For the text-containing cell, return its midpoint in (x, y) coordinate format. 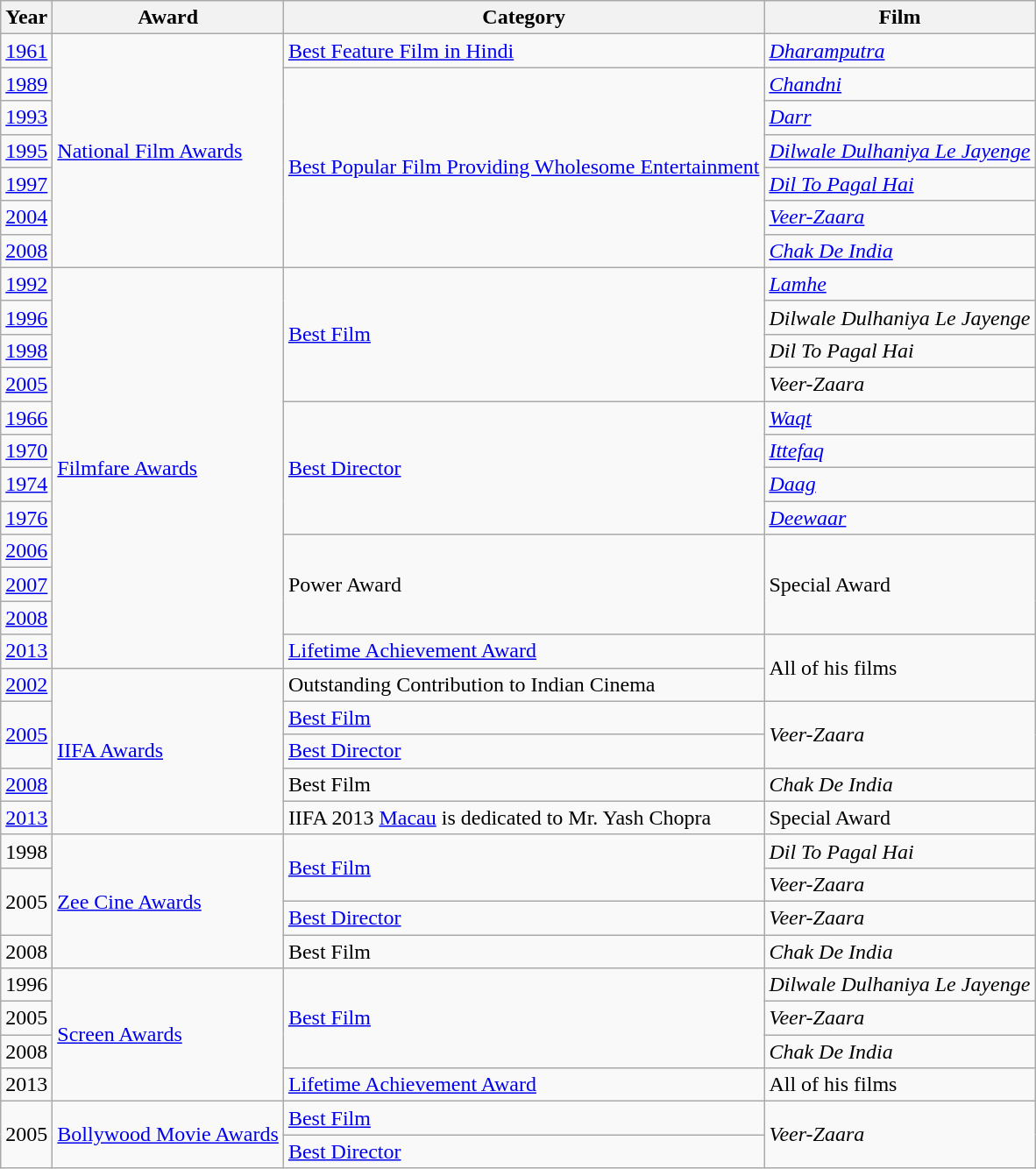
1966 (26, 418)
Category (524, 18)
1997 (26, 184)
1976 (26, 518)
2004 (26, 217)
1961 (26, 51)
Daag (899, 485)
Year (26, 18)
Best Feature Film in Hindi (524, 51)
Dharamputra (899, 51)
Lamhe (899, 284)
Award (168, 18)
Darr (899, 117)
Waqt (899, 418)
2007 (26, 584)
1989 (26, 84)
2002 (26, 684)
National Film Awards (168, 151)
1995 (26, 151)
Film (899, 18)
1992 (26, 284)
Bollywood Movie Awards (168, 1135)
Screen Awards (168, 1035)
1974 (26, 485)
Deewaar (899, 518)
2006 (26, 551)
Ittefaq (899, 451)
Chandni (899, 84)
Best Popular Film Providing Wholesome Entertainment (524, 167)
IIFA 2013 Macau is dedicated to Mr. Yash Chopra (524, 818)
Filmfare Awards (168, 468)
1970 (26, 451)
IIFA Awards (168, 751)
Zee Cine Awards (168, 901)
Power Award (524, 584)
1993 (26, 117)
Outstanding Contribution to Indian Cinema (524, 684)
